Search for the cell housing the specified text and yield its (x, y) center coordinate. 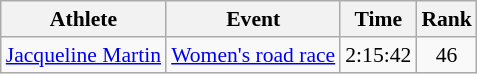
2:15:42 (378, 55)
Time (378, 19)
Athlete (84, 19)
Women's road race (253, 55)
Event (253, 19)
46 (446, 55)
Jacqueline Martin (84, 55)
Rank (446, 19)
